For the text-containing cell, return its midpoint in [x, y] coordinate format. 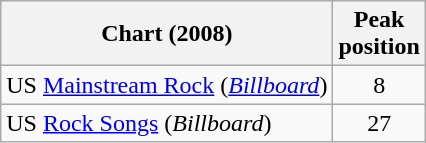
8 [379, 85]
US Rock Songs (Billboard) [167, 123]
27 [379, 123]
Peakposition [379, 34]
Chart (2008) [167, 34]
US Mainstream Rock (Billboard) [167, 85]
